Search for the cell housing the specified text and yield its (X, Y) center coordinate. 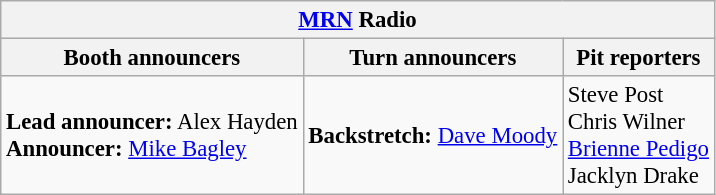
MRN Radio (358, 20)
Steve PostChris WilnerBrienne PedigoJacklyn Drake (639, 136)
Lead announcer: Alex HaydenAnnouncer: Mike Bagley (152, 136)
Turn announcers (432, 58)
Backstretch: Dave Moody (432, 136)
Booth announcers (152, 58)
Pit reporters (639, 58)
